Search for the cell housing the specified text and yield its (X, Y) center coordinate. 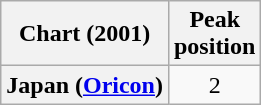
2 (214, 85)
Japan (Oricon) (85, 85)
Peakposition (214, 34)
Chart (2001) (85, 34)
